Capture the cell that displays the provided text and extract its (X, Y) central coordinate. 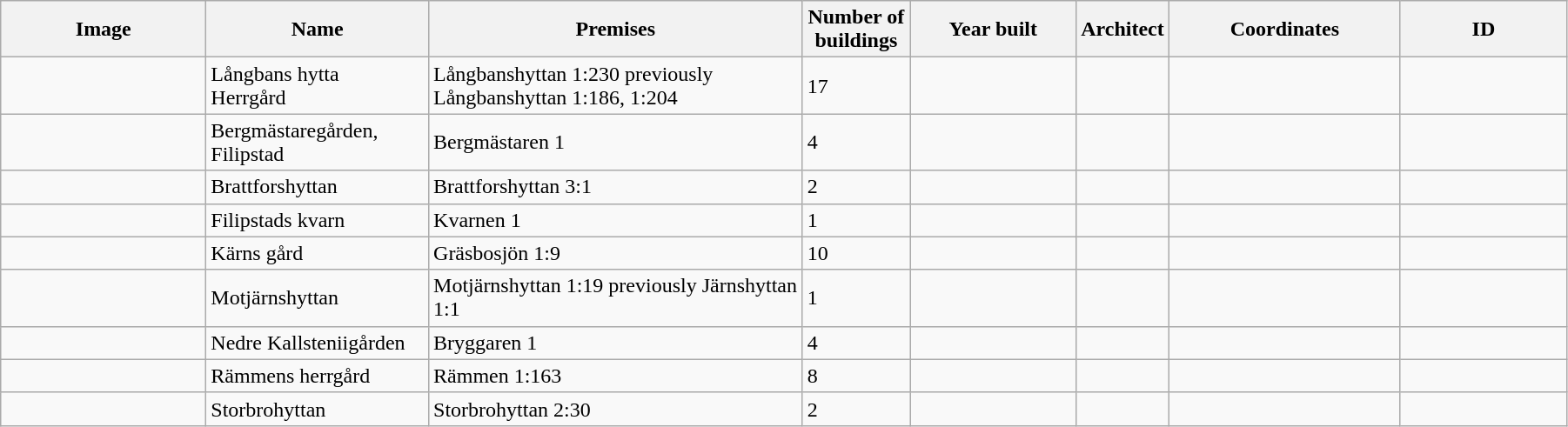
Storbrohyttan (318, 409)
8 (856, 376)
Långbans hyttaHerrgård (318, 85)
Rämmens herrgård (318, 376)
Brattforshyttan (318, 187)
Motjärnshyttan (318, 297)
Architect (1122, 30)
Bergmästaren 1 (616, 143)
Image (104, 30)
Coordinates (1284, 30)
Motjärnshyttan 1:19 previously Järnshyttan 1:1 (616, 297)
Långbanshyttan 1:230 previously Långbanshyttan 1:186, 1:204 (616, 85)
Year built (994, 30)
Gräsbosjön 1:9 (616, 253)
17 (856, 85)
Rämmen 1:163 (616, 376)
Kärns gård (318, 253)
ID (1483, 30)
Brattforshyttan 3:1 (616, 187)
10 (856, 253)
Premises (616, 30)
Kvarnen 1 (616, 220)
Name (318, 30)
Bergmästaregården, Filipstad (318, 143)
Nedre Kallsteniigården (318, 343)
Storbrohyttan 2:30 (616, 409)
Filipstads kvarn (318, 220)
Bryggaren 1 (616, 343)
Number ofbuildings (856, 30)
